From the cell containing the given text, extract its center point as (x, y) coordinate. 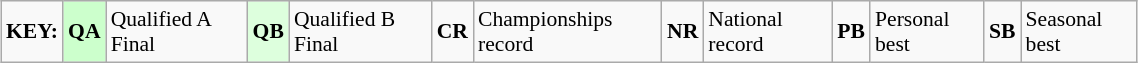
CR (452, 32)
Championships record (568, 32)
Qualified B Final (360, 32)
Personal best (927, 32)
SB (1002, 32)
QA (84, 32)
Seasonal best (1079, 32)
QB (268, 32)
PB (851, 32)
Qualified A Final (177, 32)
NR (682, 32)
National record (768, 32)
KEY: (32, 32)
